Capture the cell that displays the provided text and extract its [x, y] central coordinate. 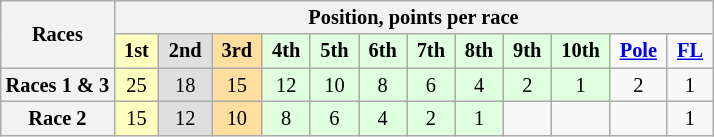
1st [136, 51]
3rd [237, 51]
Races 1 & 3 [58, 85]
2nd [186, 51]
Race 2 [58, 118]
18 [186, 85]
10th [580, 51]
4th [286, 51]
5th [334, 51]
Pole [638, 51]
FL [690, 51]
25 [136, 85]
Position, points per race [414, 17]
9th [527, 51]
8th [479, 51]
7th [431, 51]
Races [58, 34]
6th [382, 51]
